Determine the [x, y] coordinate at the center of the cell enclosing the given text.  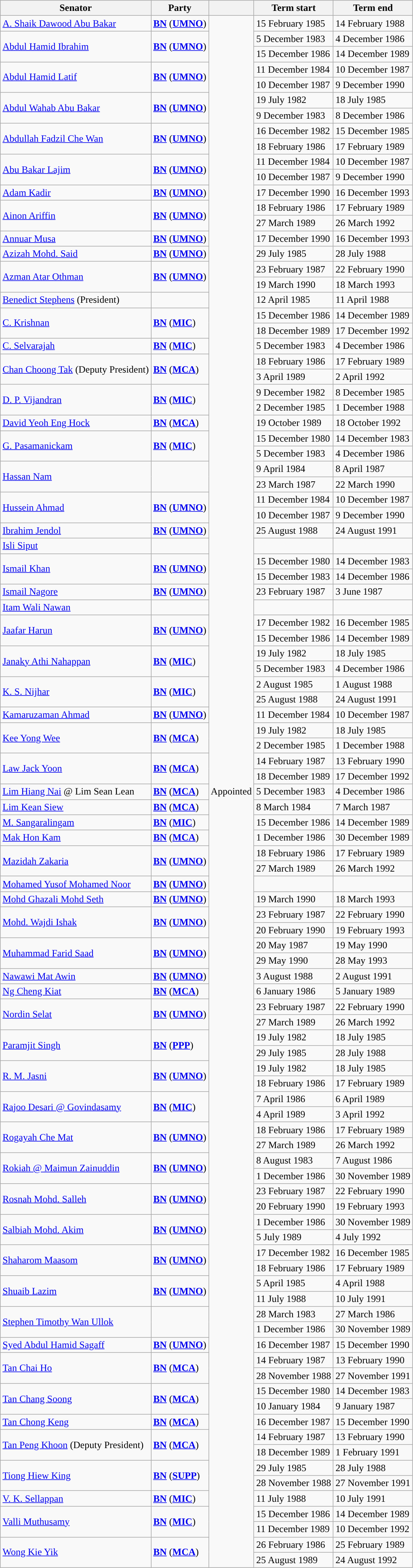
2 August 1991 [373, 976]
Abdullah Fadzil Che Wan [76, 138]
14 February 1988 [373, 23]
Abdul Hamid Ibrahim [76, 46]
Kamaruzaman Ahmad [76, 715]
Nordin Selat [76, 1015]
28 May 1993 [373, 961]
1 February 1991 [373, 1453]
9 December 1983 [293, 115]
25 August 1989 [293, 1560]
David Yeoh Eng Hock [76, 423]
14 December 1986 [373, 576]
A. Shaik Dawood Abu Bakar [76, 23]
Wong Kie Yik [76, 1552]
Hussein Ahmad [76, 507]
3 April 1989 [293, 377]
15 December 1985 [373, 131]
Rosnah Mohd. Salleh [76, 1199]
4 July 1992 [373, 1237]
Abdul Wahab Abu Bakar [76, 108]
Ismail Nagore [76, 592]
15 February 1985 [293, 23]
Tan Chong Keng [76, 1421]
BN (PPP) [180, 1045]
5 April 1985 [293, 1283]
Ismail Khan [76, 569]
Lim Hiang Nai @ Lim Sean Lean [76, 792]
4 April 1988 [373, 1283]
4 April 1989 [293, 1114]
Azman Atar Othman [76, 277]
6 April 1989 [373, 1099]
R. M. Jasni [76, 1076]
V. K. Sellappan [76, 1499]
24 August 1992 [373, 1560]
26 February 1986 [293, 1545]
8 March 1984 [293, 807]
M. Sangaralingam [76, 822]
G. Pasamanickam [76, 446]
C. Selvarajah [76, 346]
C. Krishnan [76, 323]
Law Jack Yoon [76, 769]
Term end [373, 8]
2 April 1992 [373, 377]
12 April 1985 [293, 300]
BN (SUPP) [180, 1476]
9 December 1982 [293, 392]
8 April 1987 [373, 469]
7 March 1987 [373, 807]
Ng Cheng Kiat [76, 992]
Annuar Musa [76, 239]
3 August 1988 [293, 976]
Itam Wali Nawan [76, 607]
5 January 1989 [373, 992]
9 January 1987 [373, 1406]
Rokiah @ Maimun Zainuddin [76, 1168]
30 December 1989 [373, 838]
K. S. Nijhar [76, 692]
Hassan Nam [76, 477]
Benedict Stephens (President) [76, 300]
19 October 1989 [293, 423]
D. P. Vijandran [76, 400]
Salbiah Mohd. Akim [76, 1230]
2 August 1985 [293, 684]
Adam Kadir [76, 193]
Shuaib Lazim [76, 1291]
Lim Kean Siew [76, 807]
1 August 1988 [373, 684]
Abdul Hamid Latif [76, 77]
Rajoo Desari @ Govindasamy [76, 1107]
Ainon Ariffin [76, 216]
Syed Abdul Hamid Sagaff [76, 1345]
Abu Bakar Lajim [76, 169]
Paramjit Singh [76, 1045]
28 March 1983 [293, 1314]
11 December 1989 [293, 1529]
6 January 1986 [293, 992]
Mak Hon Kam [76, 838]
8 December 1985 [373, 392]
Mohamed Yusof Mohamed Noor [76, 884]
Mohd Ghazali Mohd Seth [76, 899]
11 April 1988 [373, 300]
Valli Muthusamy [76, 1522]
Tan Chai Ho [76, 1368]
20 May 1987 [293, 945]
10 December 1992 [373, 1529]
Rogayah Che Mat [76, 1137]
Tan Peng Khoon (Deputy President) [76, 1445]
Stephen Timothy Wan Ullok [76, 1322]
Azizah Mohd. Said [76, 254]
7 August 1986 [373, 1160]
19 May 1990 [373, 945]
Senator [76, 8]
Janaky Athi Nahappan [76, 661]
23 March 1987 [293, 484]
18 October 1992 [373, 423]
25 February 1989 [373, 1545]
Muhammad Farid Saad [76, 953]
15 December 1983 [293, 576]
Chan Choong Tak (Deputy President) [76, 369]
16 December 1982 [293, 131]
29 May 1990 [293, 961]
9 April 1984 [293, 469]
7 April 1986 [293, 1099]
27 March 1986 [373, 1314]
3 April 1992 [373, 1114]
Party [180, 8]
Appointed [231, 792]
8 August 1983 [293, 1160]
Jaafar Harun [76, 630]
3 June 1987 [373, 592]
Mohd. Wajdi Ishak [76, 922]
Shaharom Maasom [76, 1260]
10 January 1984 [293, 1406]
22 March 1990 [373, 484]
Isli Siput [76, 546]
Mazidah Zakaria [76, 861]
Ibrahim Jendol [76, 530]
Nawawi Mat Awin [76, 976]
Tiong Hiew King [76, 1476]
Tan Chang Soong [76, 1398]
Term start [293, 8]
8 December 1986 [373, 115]
Kee Yong Wee [76, 738]
5 July 1989 [293, 1237]
